Determine the (X, Y) coordinate at the center of the cell enclosing the given text.  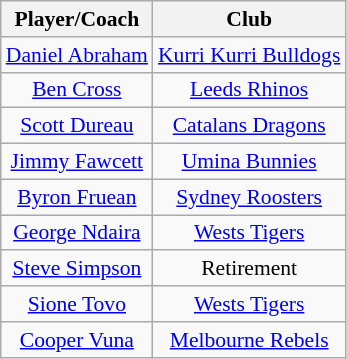
Jimmy Fawcett (77, 162)
Umina Bunnies (249, 162)
Byron Fruean (77, 197)
Catalans Dragons (249, 126)
Sydney Roosters (249, 197)
Retirement (249, 269)
Leeds Rhinos (249, 90)
Ben Cross (77, 90)
Steve Simpson (77, 269)
Sione Tovo (77, 304)
Cooper Vuna (77, 340)
George Ndaira (77, 233)
Melbourne Rebels (249, 340)
Daniel Abraham (77, 55)
Player/Coach (77, 19)
Kurri Kurri Bulldogs (249, 55)
Club (249, 19)
Scott Dureau (77, 126)
